Provide the (x, y) coordinate of the cell's center where the given text is located.  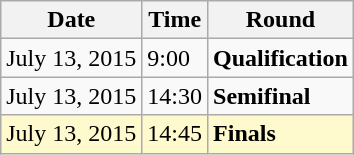
Qualification (281, 58)
Round (281, 20)
Date (72, 20)
9:00 (175, 58)
Finals (281, 134)
14:45 (175, 134)
Semifinal (281, 96)
14:30 (175, 96)
Time (175, 20)
